Identify which cell holds the provided text, then report its (X, Y) central coordinate. 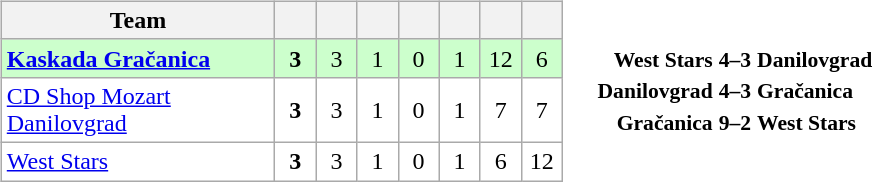
Kaskada Gračanica (138, 58)
CD Shop Mozart Danilovgrad (138, 110)
Danilovgrad (655, 91)
Gračanica (655, 122)
9–2 (734, 122)
Team (138, 20)
